Extract the [X, Y] coordinate from the center of the cell holding the provided text.  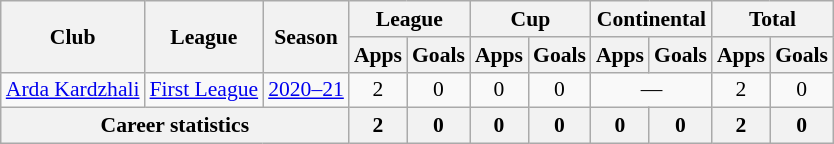
2020–21 [306, 90]
Arda Kardzhali [73, 90]
Career statistics [175, 126]
Club [73, 36]
Total [772, 19]
Season [306, 36]
First League [204, 90]
— [652, 90]
Continental [652, 19]
Cup [530, 19]
